Detect which cell encompasses the target text, then output its (X, Y) center coordinate. 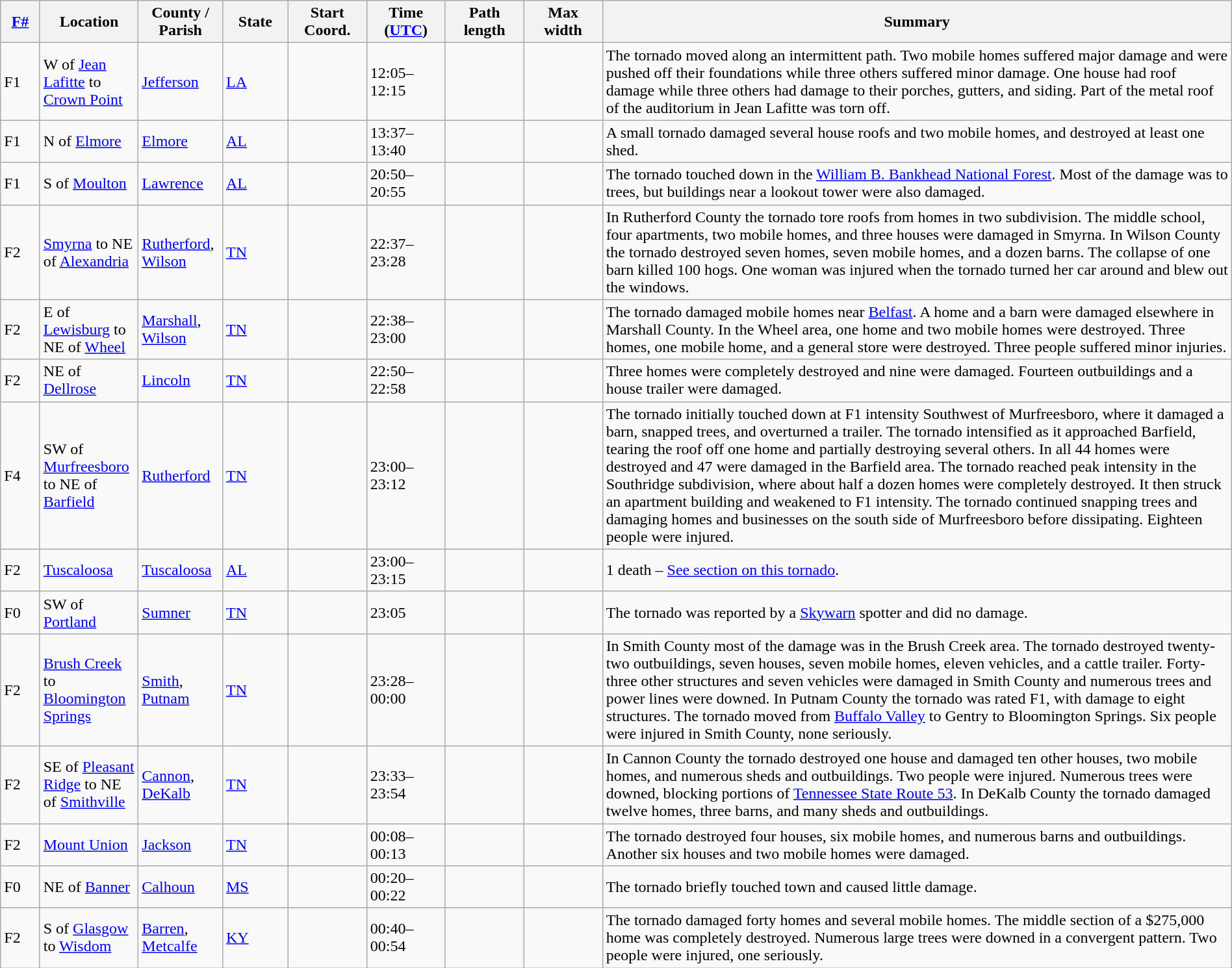
Sumner (181, 612)
23:28–00:00 (405, 690)
Rutherford (181, 476)
A small tornado damaged several house roofs and two mobile homes, and destroyed at least one shed. (917, 142)
Time (UTC) (405, 22)
23:05 (405, 612)
Lawrence (181, 183)
Cannon, DeKalb (181, 785)
00:20–00:22 (405, 887)
13:37–13:40 (405, 142)
LA (255, 82)
SW of Portland (89, 612)
22:38–23:00 (405, 329)
F4 (20, 476)
NE of Banner (89, 887)
Calhoun (181, 887)
SE of Pleasant Ridge to NE of Smithville (89, 785)
E of Lewisburg to NE of Wheel (89, 329)
W of Jean Lafitte to Crown Point (89, 82)
Jefferson (181, 82)
22:37–23:28 (405, 252)
Elmore (181, 142)
Max width (563, 22)
Barren, Metcalfe (181, 938)
NE of Dellrose (89, 381)
The tornado was reported by a Skywarn spotter and did no damage. (917, 612)
Smyrna to NE of Alexandria (89, 252)
S of Moulton (89, 183)
Summary (917, 22)
00:40–00:54 (405, 938)
00:08–00:13 (405, 845)
Smith, Putnam (181, 690)
Brush Creek to Bloomington Springs (89, 690)
County / Parish (181, 22)
Path length (485, 22)
22:50–22:58 (405, 381)
The tornado destroyed four houses, six mobile homes, and numerous barns and outbuildings. Another six houses and two mobile homes were damaged. (917, 845)
Mount Union (89, 845)
Location (89, 22)
KY (255, 938)
F# (20, 22)
23:00–23:12 (405, 476)
S of Glasgow to Wisdom (89, 938)
SW of Murfreesboro to NE of Barfield (89, 476)
The tornado briefly touched town and caused little damage. (917, 887)
Start Coord. (327, 22)
State (255, 22)
Jackson (181, 845)
N of Elmore (89, 142)
20:50–20:55 (405, 183)
Lincoln (181, 381)
23:00–23:15 (405, 570)
1 death – See section on this tornado. (917, 570)
MS (255, 887)
12:05–12:15 (405, 82)
Rutherford, Wilson (181, 252)
23:33–23:54 (405, 785)
Three homes were completely destroyed and nine were damaged. Fourteen outbuildings and a house trailer were damaged. (917, 381)
Marshall, Wilson (181, 329)
